Provide the (x, y) coordinate of the cell's center where the given text is located.  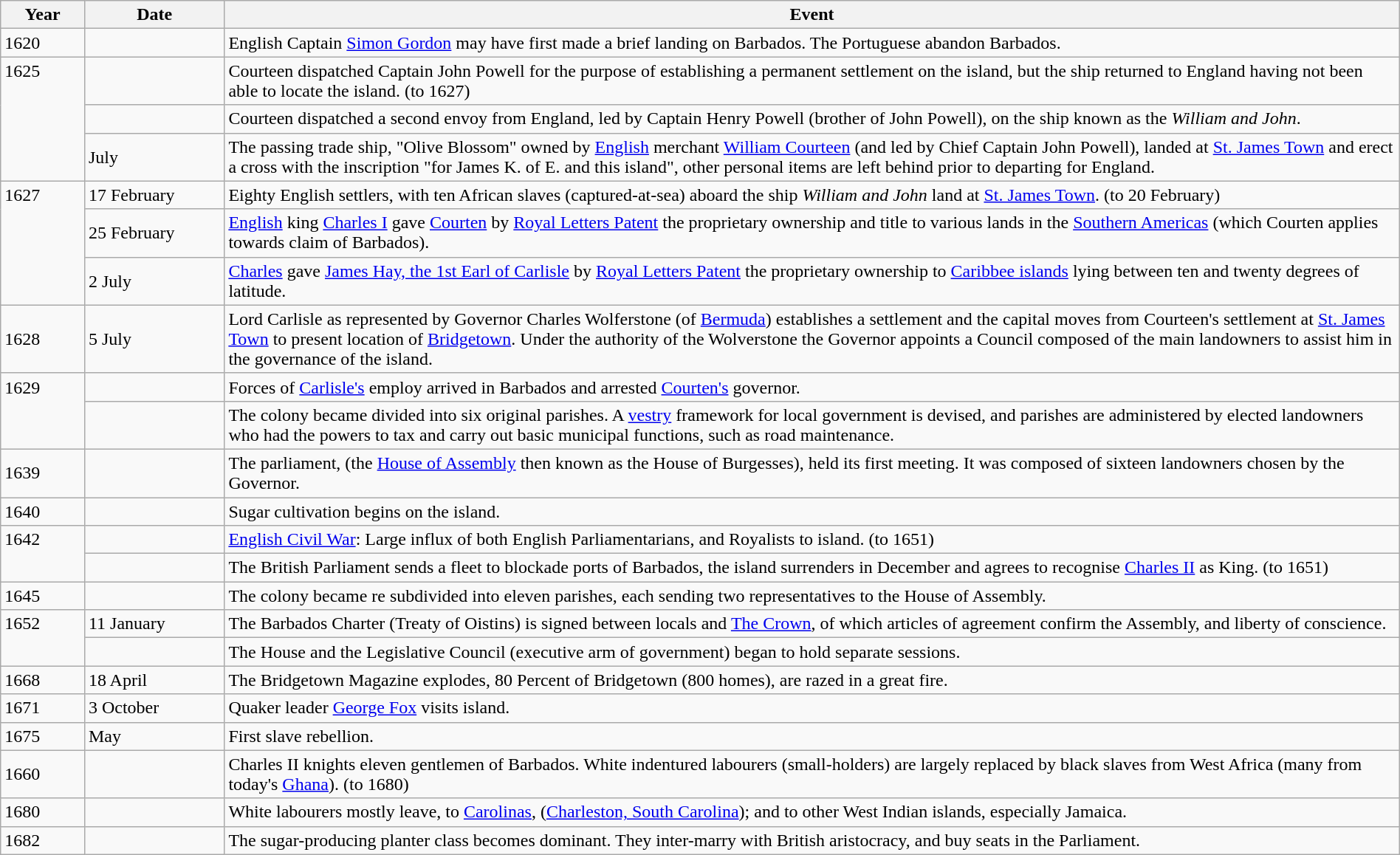
English Civil War: Large influx of both English Parliamentarians, and Royalists to island. (to 1651) (812, 540)
1652 (43, 638)
5 July (154, 339)
1640 (43, 512)
White labourers mostly leave, to Carolinas, (Charleston, South Carolina); and to other West Indian islands, especially Jamaica. (812, 812)
Event (812, 15)
The colony became re subdivided into eleven parishes, each sending two representatives to the House of Assembly. (812, 596)
11 January (154, 624)
1660 (43, 774)
July (154, 157)
Sugar cultivation begins on the island. (812, 512)
English Captain Simon Gordon may have first made a brief landing on Barbados. The Portuguese abandon Barbados. (812, 43)
1628 (43, 339)
1668 (43, 680)
Date (154, 15)
3 October (154, 708)
1620 (43, 43)
1629 (43, 411)
1625 (43, 119)
May (154, 736)
Quaker leader George Fox visits island. (812, 708)
17 February (154, 195)
25 February (154, 233)
Forces of Carlisle's employ arrived in Barbados and arrested Courten's governor. (812, 387)
First slave rebellion. (812, 736)
2 July (154, 281)
Year (43, 15)
Courteen dispatched a second envoy from England, led by Captain Henry Powell (brother of John Powell), on the ship known as the William and John. (812, 119)
1680 (43, 812)
1682 (43, 840)
1639 (43, 473)
The Bridgetown Magazine explodes, 80 Percent of Bridgetown (800 homes), are razed in a great fire. (812, 680)
1627 (43, 243)
Eighty English settlers, with ten African slaves (captured-at-sea) aboard the ship William and John land at St. James Town. (to 20 February) (812, 195)
1675 (43, 736)
18 April (154, 680)
The House and the Legislative Council (executive arm of government) began to hold separate sessions. (812, 652)
The sugar-producing planter class becomes dominant. They inter-marry with British aristocracy, and buy seats in the Parliament. (812, 840)
1671 (43, 708)
1642 (43, 554)
1645 (43, 596)
